Output the (x, y) coordinate of the center of the cell containing the given text.  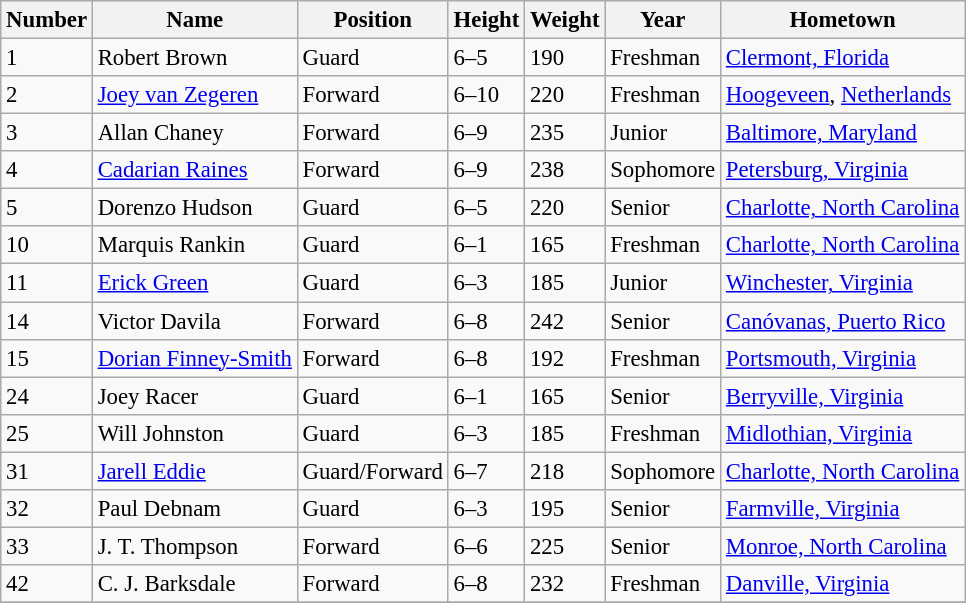
190 (565, 58)
31 (47, 471)
25 (47, 433)
J. T. Thompson (194, 546)
238 (565, 170)
Number (47, 20)
Year (663, 20)
6–10 (486, 95)
15 (47, 358)
1 (47, 58)
225 (565, 546)
232 (565, 584)
Weight (565, 20)
Monroe, North Carolina (843, 546)
33 (47, 546)
Midlothian, Virginia (843, 433)
Robert Brown (194, 58)
Hoogeveen, Netherlands (843, 95)
Farmville, Virginia (843, 509)
Joey van Zegeren (194, 95)
Winchester, Virginia (843, 283)
2 (47, 95)
Hometown (843, 20)
Portsmouth, Virginia (843, 358)
32 (47, 509)
Allan Chaney (194, 133)
Clermont, Florida (843, 58)
3 (47, 133)
Dorian Finney-Smith (194, 358)
Height (486, 20)
218 (565, 471)
Baltimore, Maryland (843, 133)
42 (47, 584)
Cadarian Raines (194, 170)
6–6 (486, 546)
Canóvanas, Puerto Rico (843, 321)
195 (565, 509)
14 (47, 321)
Guard/Forward (372, 471)
Paul Debnam (194, 509)
C. J. Barksdale (194, 584)
5 (47, 208)
Position (372, 20)
Jarell Eddie (194, 471)
Berryville, Virginia (843, 396)
Name (194, 20)
192 (565, 358)
4 (47, 170)
242 (565, 321)
11 (47, 283)
235 (565, 133)
10 (47, 245)
Petersburg, Virginia (843, 170)
Danville, Virginia (843, 584)
Dorenzo Hudson (194, 208)
Victor Davila (194, 321)
24 (47, 396)
Joey Racer (194, 396)
6–7 (486, 471)
Erick Green (194, 283)
Will Johnston (194, 433)
Marquis Rankin (194, 245)
